Extract the [x, y] coordinate from the center of the cell holding the provided text.  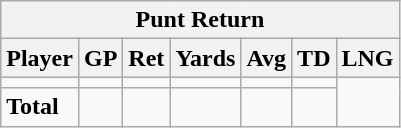
GP [100, 58]
Player [40, 58]
TD [314, 58]
Ret [146, 58]
Yards [206, 58]
LNG [368, 58]
Avg [266, 58]
Total [40, 107]
Punt Return [200, 20]
